From the cell containing the given text, extract its center point as [x, y] coordinate. 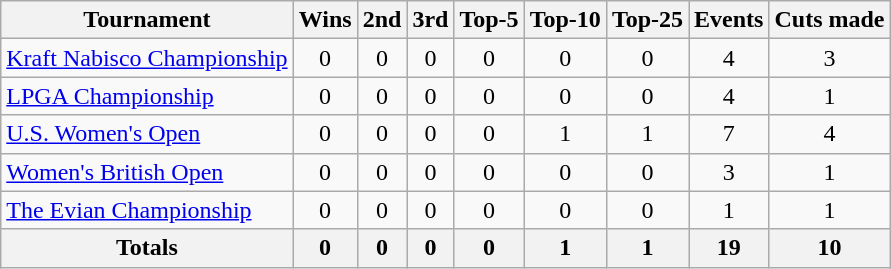
Kraft Nabisco Championship [147, 58]
2nd [382, 20]
7 [729, 134]
Women's British Open [147, 172]
Totals [147, 248]
Top-25 [647, 20]
The Evian Championship [147, 210]
19 [729, 248]
Events [729, 20]
U.S. Women's Open [147, 134]
LPGA Championship [147, 96]
Top-10 [565, 20]
3rd [430, 20]
10 [830, 248]
Top-5 [489, 20]
Wins [325, 20]
Tournament [147, 20]
Cuts made [830, 20]
